Pinpoint the cell where the given text exists, returning its [X, Y] midpoint coordinate. 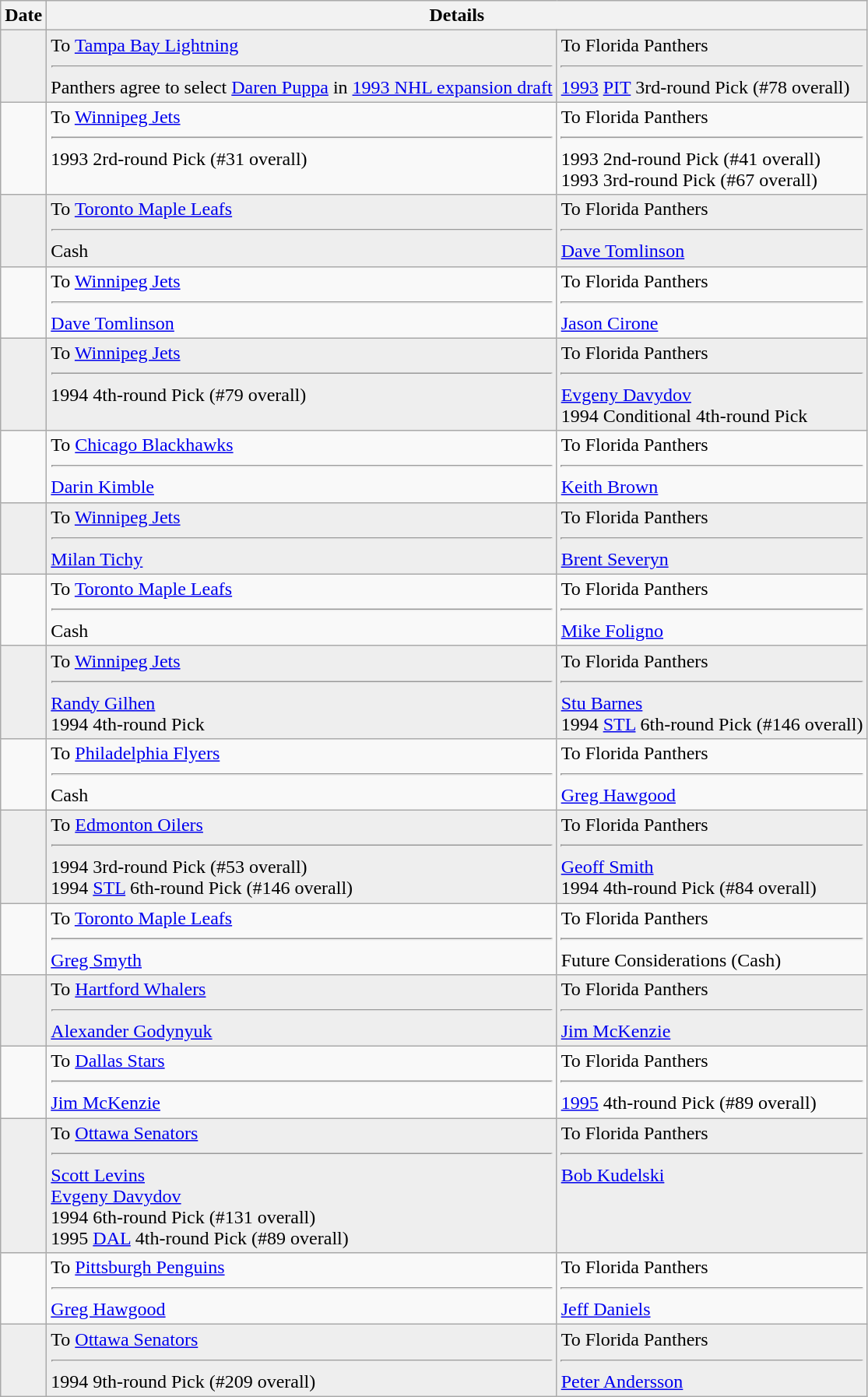
Date [23, 16]
To Florida PanthersPeter Andersson [712, 1360]
To Toronto Maple LeafsGreg Smyth [302, 939]
To Winnipeg Jets1994 4th-round Pick (#79 overall) [302, 385]
To Florida PanthersMike Foligno [712, 610]
To Winnipeg JetsRandy Gilhen1994 4th-round Pick [302, 691]
To Tampa Bay LightningPanthers agree to select Daren Puppa in 1993 NHL expansion draft [302, 66]
To Florida PanthersJason Cirone [712, 302]
To Florida PanthersEvgeny Davydov1994 Conditional 4th-round Pick [712, 385]
To Dallas StarsJim McKenzie [302, 1082]
To Florida Panthers1993 PIT 3rd-round Pick (#78 overall) [712, 66]
To Winnipeg Jets1993 2rd-round Pick (#31 overall) [302, 148]
To Florida Panthers1993 2nd-round Pick (#41 overall)1993 3rd-round Pick (#67 overall) [712, 148]
To Pittsburgh PenguinsGreg Hawgood [302, 1289]
To Florida PanthersDave Tomlinson [712, 230]
To Ottawa SenatorsScott LevinsEvgeny Davydov1994 6th-round Pick (#131 overall)1995 DAL 4th-round Pick (#89 overall) [302, 1185]
To Edmonton Oilers1994 3rd-round Pick (#53 overall)1994 STL 6th-round Pick (#146 overall) [302, 857]
To Florida PanthersJim McKenzie [712, 1011]
To Florida PanthersFuture Considerations (Cash) [712, 939]
To Florida Panthers1995 4th-round Pick (#89 overall) [712, 1082]
To Florida PanthersKeith Brown [712, 466]
Details [457, 16]
To Winnipeg JetsDave Tomlinson [302, 302]
To Florida PanthersStu Barnes1994 STL 6th-round Pick (#146 overall) [712, 691]
To Philadelphia FlyersCash [302, 774]
To Florida PanthersBrent Severyn [712, 538]
To Chicago BlackhawksDarin Kimble [302, 466]
To Winnipeg JetsMilan Tichy [302, 538]
To Florida PanthersBob Kudelski [712, 1185]
To Florida PanthersGreg Hawgood [712, 774]
To Florida PanthersGeoff Smith1994 4th-round Pick (#84 overall) [712, 857]
To Ottawa Senators1994 9th-round Pick (#209 overall) [302, 1360]
To Hartford WhalersAlexander Godynyuk [302, 1011]
To Florida PanthersJeff Daniels [712, 1289]
